Return the (x, y) coordinate for the center point of the cell that contains the specified text.  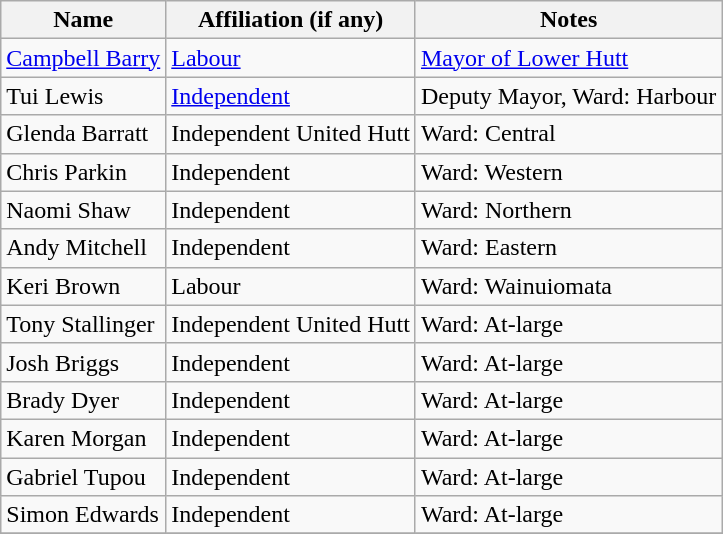
Andy Mitchell (84, 248)
Mayor of Lower Hutt (568, 58)
Ward: Central (568, 134)
Ward: Northern (568, 210)
Naomi Shaw (84, 210)
Name (84, 20)
Ward: Western (568, 172)
Simon Edwards (84, 515)
Gabriel Tupou (84, 477)
Ward: Wainuiomata (568, 286)
Brady Dyer (84, 400)
Deputy Mayor, Ward: Harbour (568, 96)
Josh Briggs (84, 362)
Karen Morgan (84, 438)
Campbell Barry (84, 58)
Glenda Barratt (84, 134)
Affiliation (if any) (291, 20)
Ward: Eastern (568, 248)
Keri Brown (84, 286)
Tony Stallinger (84, 324)
Notes (568, 20)
Tui Lewis (84, 96)
Chris Parkin (84, 172)
